Extract the (X, Y) coordinate from the center of the cell holding the provided text.  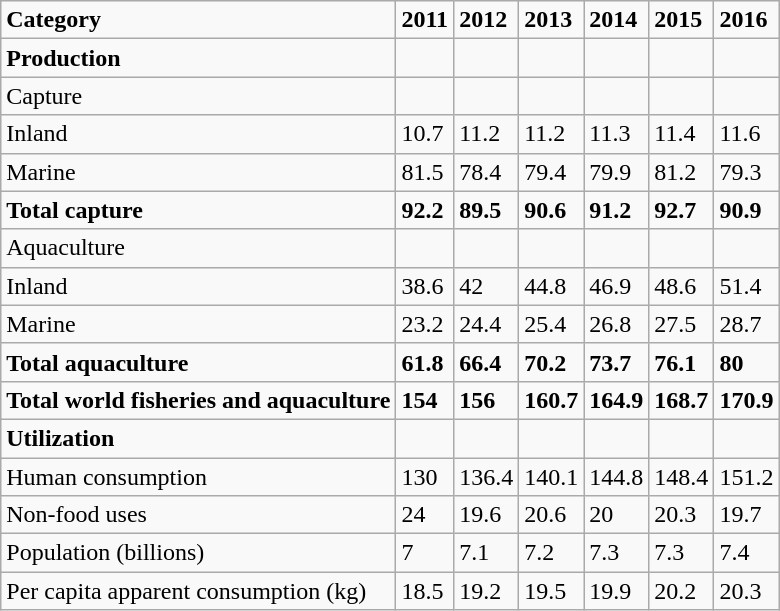
2011 (425, 20)
160.7 (552, 400)
24.4 (486, 324)
156 (486, 400)
Capture (198, 96)
89.5 (486, 210)
28.7 (746, 324)
25.4 (552, 324)
2012 (486, 20)
79.3 (746, 172)
92.2 (425, 210)
61.8 (425, 362)
81.2 (682, 172)
19.9 (616, 591)
20 (616, 515)
144.8 (616, 477)
10.7 (425, 134)
24 (425, 515)
70.2 (552, 362)
Category (198, 20)
81.5 (425, 172)
154 (425, 400)
Total capture (198, 210)
79.9 (616, 172)
11.6 (746, 134)
2014 (616, 20)
46.9 (616, 286)
Utilization (198, 438)
11.4 (682, 134)
Human consumption (198, 477)
19.7 (746, 515)
7.4 (746, 553)
151.2 (746, 477)
170.9 (746, 400)
90.6 (552, 210)
148.4 (682, 477)
38.6 (425, 286)
Population (billions) (198, 553)
76.1 (682, 362)
2015 (682, 20)
18.5 (425, 591)
140.1 (552, 477)
7.1 (486, 553)
2013 (552, 20)
73.7 (616, 362)
Production (198, 58)
7.2 (552, 553)
19.5 (552, 591)
Total aquaculture (198, 362)
80 (746, 362)
7 (425, 553)
168.7 (682, 400)
51.4 (746, 286)
19.6 (486, 515)
66.4 (486, 362)
92.7 (682, 210)
2016 (746, 20)
91.2 (616, 210)
26.8 (616, 324)
79.4 (552, 172)
78.4 (486, 172)
48.6 (682, 286)
164.9 (616, 400)
44.8 (552, 286)
11.3 (616, 134)
Total world fisheries and aquaculture (198, 400)
23.2 (425, 324)
136.4 (486, 477)
Non-food uses (198, 515)
20.2 (682, 591)
Per capita apparent consumption (kg) (198, 591)
19.2 (486, 591)
90.9 (746, 210)
20.6 (552, 515)
130 (425, 477)
42 (486, 286)
Aquaculture (198, 248)
27.5 (682, 324)
